Locate the cell with the specified text and output its [X, Y] center coordinate. 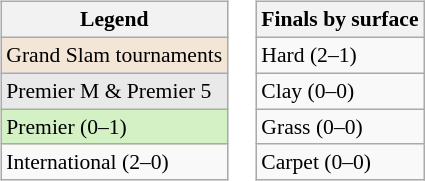
Premier M & Premier 5 [114, 91]
Premier (0–1) [114, 127]
Hard (2–1) [340, 55]
Grand Slam tournaments [114, 55]
International (2–0) [114, 162]
Clay (0–0) [340, 91]
Legend [114, 20]
Grass (0–0) [340, 127]
Carpet (0–0) [340, 162]
Finals by surface [340, 20]
